Extract the [x, y] coordinate from the center of the cell holding the provided text.  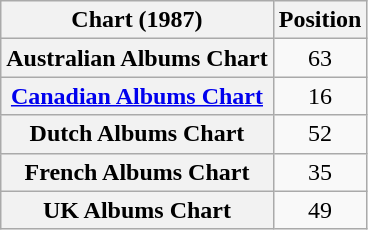
Canadian Albums Chart [137, 96]
49 [320, 210]
52 [320, 134]
16 [320, 96]
Chart (1987) [137, 20]
French Albums Chart [137, 172]
Australian Albums Chart [137, 58]
63 [320, 58]
UK Albums Chart [137, 210]
Dutch Albums Chart [137, 134]
35 [320, 172]
Position [320, 20]
